Identify which cell holds the provided text, then report its (X, Y) central coordinate. 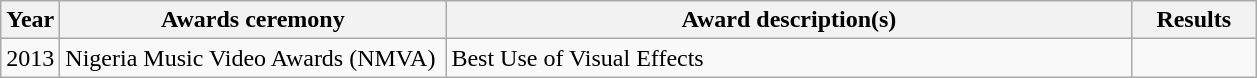
Awards ceremony (253, 20)
2013 (30, 58)
Results (1194, 20)
Best Use of Visual Effects (789, 58)
Year (30, 20)
Award description(s) (789, 20)
Nigeria Music Video Awards (NMVA) (253, 58)
